Extract the (X, Y) coordinate from the center of the cell holding the provided text.  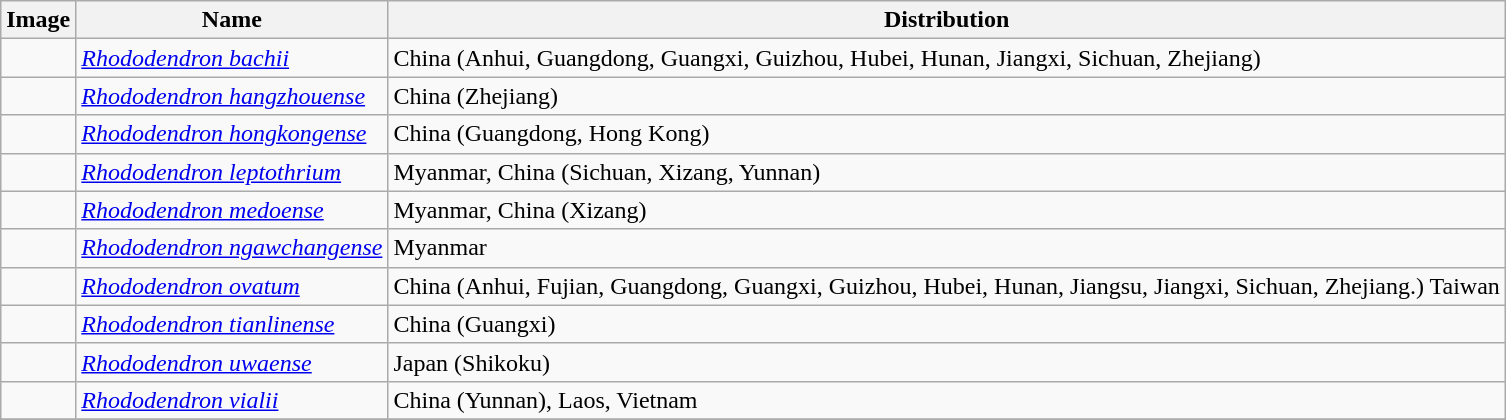
China (Yunnan), Laos, Vietnam (946, 400)
Rhododendron hongkongense (232, 134)
China (Anhui, Fujian, Guangdong, Guangxi, Guizhou, Hubei, Hunan, Jiangsu, Jiangxi, Sichuan, Zhejiang.) Taiwan (946, 286)
Rhododendron uwaense (232, 362)
Image (38, 20)
Rhododendron vialii (232, 400)
Rhododendron ngawchangense (232, 248)
Rhododendron ovatum (232, 286)
Rhododendron tianlinense (232, 324)
Distribution (946, 20)
Myanmar, China (Xizang) (946, 210)
Name (232, 20)
Japan (Shikoku) (946, 362)
Myanmar, China (Sichuan, Xizang, Yunnan) (946, 172)
China (Anhui, Guangdong, Guangxi, Guizhou, Hubei, Hunan, Jiangxi, Sichuan, Zhejiang) (946, 58)
Rhododendron medoense (232, 210)
Myanmar (946, 248)
China (Guangdong, Hong Kong) (946, 134)
Rhododendron bachii (232, 58)
Rhododendron leptothrium (232, 172)
China (Zhejiang) (946, 96)
Rhododendron hangzhouense (232, 96)
China (Guangxi) (946, 324)
